Identify which cell holds the provided text, then report its [x, y] central coordinate. 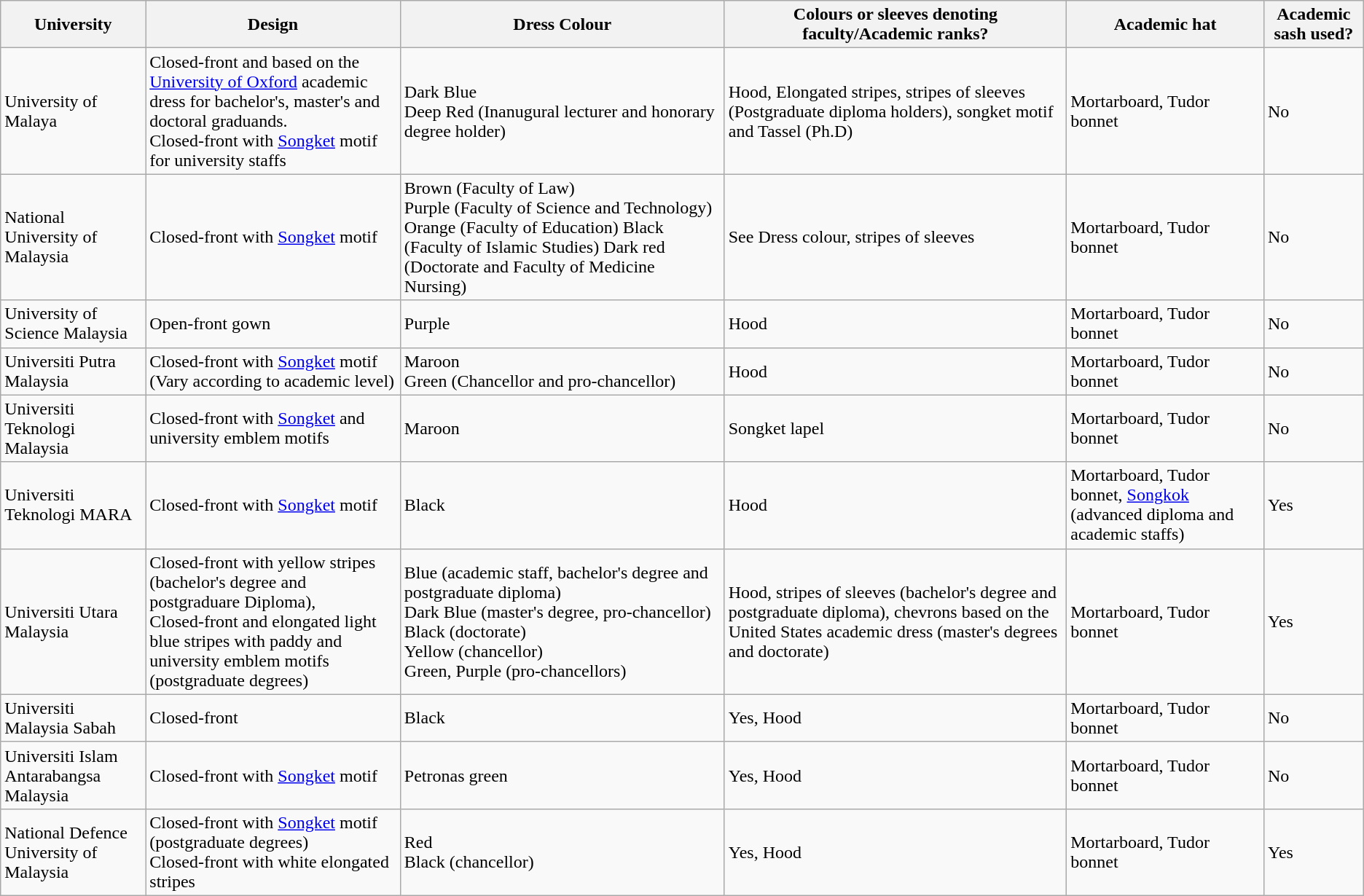
University of Malaya [73, 111]
Songket lapel [895, 428]
Closed-front [273, 718]
Universiti Islam Antarabangsa Malaysia [73, 775]
Dark BlueDeep Red (Inanugural lecturer and honorary degree holder) [563, 111]
See Dress colour, stripes of sleeves [895, 237]
Universiti Malaysia Sabah [73, 718]
Closed-front with Songket motif (postgraduate degrees)Closed-front with white elongated stripes [273, 852]
RedBlack (chancellor) [563, 852]
Hood, Elongated stripes, stripes of sleeves (Postgraduate diploma holders), songket motif and Tassel (Ph.D) [895, 111]
National University of Malaysia [73, 237]
National Defence University of Malaysia [73, 852]
Design [273, 25]
Maroon [563, 428]
Academic sash used? [1313, 25]
Closed-front with Songket and university emblem motifs [273, 428]
Academic hat [1166, 25]
University [73, 25]
Mortarboard, Tudor bonnet, Songkok (advanced diploma and academic staffs) [1166, 506]
Colours or sleeves denoting faculty/Academic ranks? [895, 25]
Purple [563, 323]
Universiti Putra Malaysia [73, 372]
Universiti Utara Malaysia [73, 621]
Closed-front with Songket motif (Vary according to academic level) [273, 372]
University of Science Malaysia [73, 323]
Universiti Teknologi MARA [73, 506]
Petronas green [563, 775]
Universiti Teknologi Malaysia [73, 428]
Open-front gown [273, 323]
Dress Colour [563, 25]
MaroonGreen (Chancellor and pro-chancellor) [563, 372]
